Scan for the cell matching the given text and deliver its [X, Y] coordinate at center. 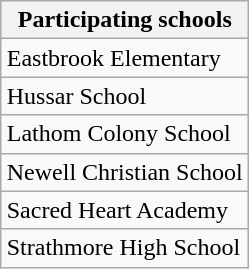
Eastbrook Elementary [124, 58]
Sacred Heart Academy [124, 210]
Hussar School [124, 96]
Strathmore High School [124, 248]
Participating schools [124, 20]
Newell Christian School [124, 172]
Lathom Colony School [124, 134]
